Find where the given text appears and provide that cell's center as (X, Y) coordinate. 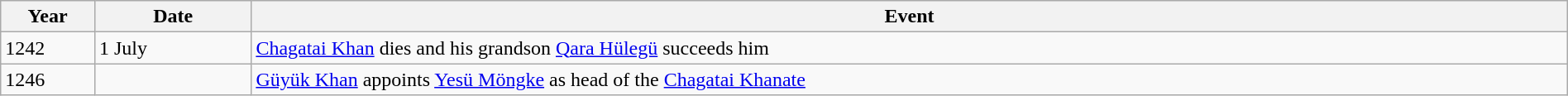
Event (910, 17)
1246 (48, 79)
Güyük Khan appoints Yesü Möngke as head of the Chagatai Khanate (910, 79)
Chagatai Khan dies and his grandson Qara Hülegü succeeds him (910, 48)
1242 (48, 48)
1 July (172, 48)
Date (172, 17)
Year (48, 17)
